Scan for the cell matching the given text and deliver its [X, Y] coordinate at center. 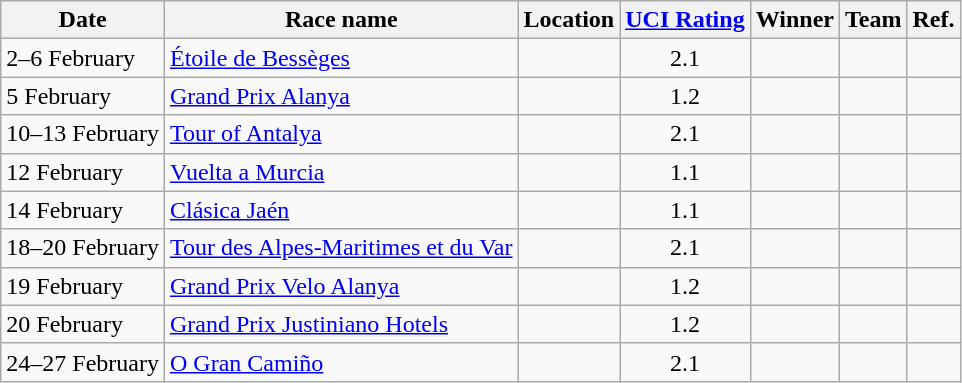
Grand Prix Velo Alanya [341, 286]
Tour des Alpes-Maritimes et du Var [341, 248]
Ref. [934, 20]
Race name [341, 20]
12 February [83, 172]
UCI Rating [685, 20]
Date [83, 20]
10–13 February [83, 134]
Team [873, 20]
19 February [83, 286]
Winner [794, 20]
18–20 February [83, 248]
Location [569, 20]
5 February [83, 96]
Grand Prix Alanya [341, 96]
Étoile de Bessèges [341, 58]
20 February [83, 324]
Vuelta a Murcia [341, 172]
14 February [83, 210]
O Gran Camiño [341, 362]
Clásica Jaén [341, 210]
Tour of Antalya [341, 134]
2–6 February [83, 58]
24–27 February [83, 362]
Grand Prix Justiniano Hotels [341, 324]
